Capture the cell that displays the provided text and extract its [X, Y] central coordinate. 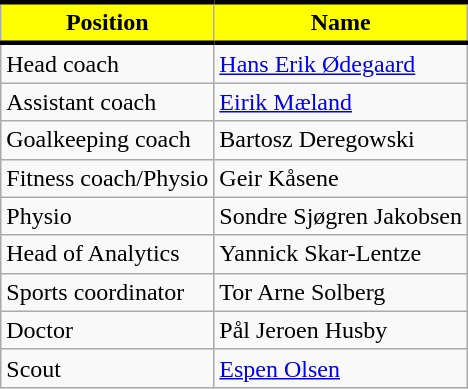
Yannick Skar-Lentze [341, 254]
Geir Kåsene [341, 178]
Pål Jeroen Husby [341, 330]
Sondre Sjøgren Jakobsen [341, 216]
Goalkeeping coach [108, 140]
Doctor [108, 330]
Name [341, 22]
Head coach [108, 63]
Scout [108, 368]
Bartosz Deregowski [341, 140]
Fitness coach/Physio [108, 178]
Eirik Mæland [341, 102]
Head of Analytics [108, 254]
Tor Arne Solberg [341, 292]
Hans Erik Ødegaard [341, 63]
Assistant coach [108, 102]
Physio [108, 216]
Espen Olsen [341, 368]
Position [108, 22]
Sports coordinator [108, 292]
